Extract the [x, y] coordinate from the center of the cell holding the provided text.  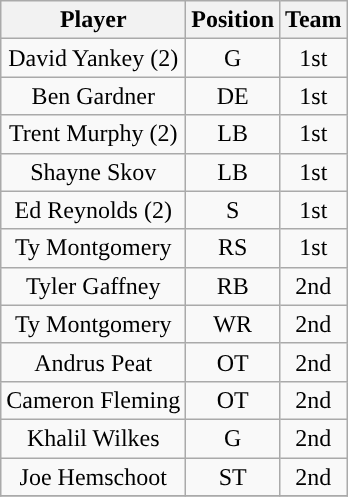
RS [233, 248]
WR [233, 324]
Andrus Peat [94, 362]
David Yankey (2) [94, 58]
S [233, 210]
Player [94, 20]
Joe Hemschoot [94, 477]
Tyler Gaffney [94, 286]
Team [314, 20]
RB [233, 286]
DE [233, 96]
Position [233, 20]
Ben Gardner [94, 96]
Cameron Fleming [94, 400]
Shayne Skov [94, 172]
ST [233, 477]
Khalil Wilkes [94, 438]
Ed Reynolds (2) [94, 210]
Trent Murphy (2) [94, 134]
